Pinpoint the cell where the given text exists, returning its [X, Y] midpoint coordinate. 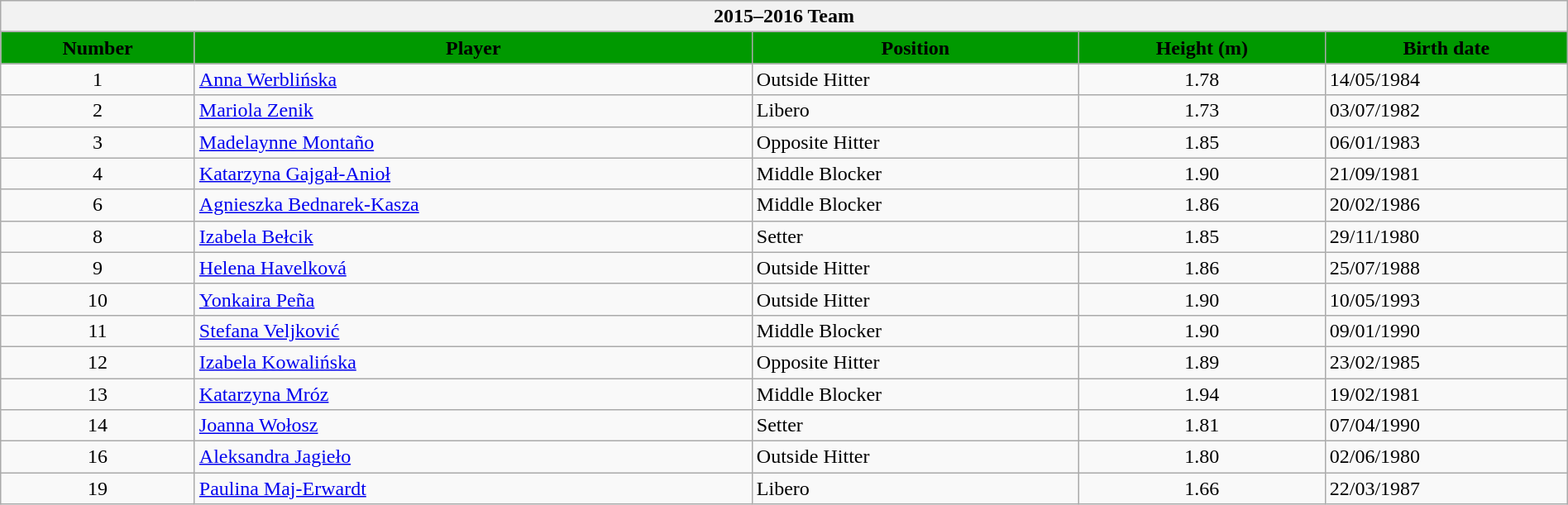
1.89 [1202, 362]
Izabela Kowalińska [473, 362]
Madelaynne Montaño [473, 142]
14 [98, 426]
Number [98, 48]
Agnieszka Bednarek-Kasza [473, 205]
16 [98, 457]
Katarzyna Mróz [473, 394]
13 [98, 394]
1.78 [1202, 79]
Stefana Veljković [473, 331]
1.66 [1202, 488]
Helena Havelková [473, 268]
Katarzyna Gajgał-Anioł [473, 174]
Yonkaira Peña [473, 299]
Height (m) [1202, 48]
Joanna Wołosz [473, 426]
20/02/1986 [1446, 205]
Izabela Bełcik [473, 236]
4 [98, 174]
Position [915, 48]
06/01/1983 [1446, 142]
19/02/1981 [1446, 394]
1.81 [1202, 426]
1.80 [1202, 457]
9 [98, 268]
07/04/1990 [1446, 426]
02/06/1980 [1446, 457]
23/02/1985 [1446, 362]
1.94 [1202, 394]
10 [98, 299]
10/05/1993 [1446, 299]
3 [98, 142]
09/01/1990 [1446, 331]
8 [98, 236]
11 [98, 331]
Mariola Zenik [473, 111]
29/11/1980 [1446, 236]
Aleksandra Jagieło [473, 457]
Birth date [1446, 48]
6 [98, 205]
1.73 [1202, 111]
2 [98, 111]
2015–2016 Team [784, 17]
1 [98, 79]
Paulina Maj-Erwardt [473, 488]
21/09/1981 [1446, 174]
03/07/1982 [1446, 111]
14/05/1984 [1446, 79]
22/03/1987 [1446, 488]
Anna Werblińska [473, 79]
19 [98, 488]
Player [473, 48]
25/07/1988 [1446, 268]
12 [98, 362]
